Identify which cell holds the provided text, then report its [x, y] central coordinate. 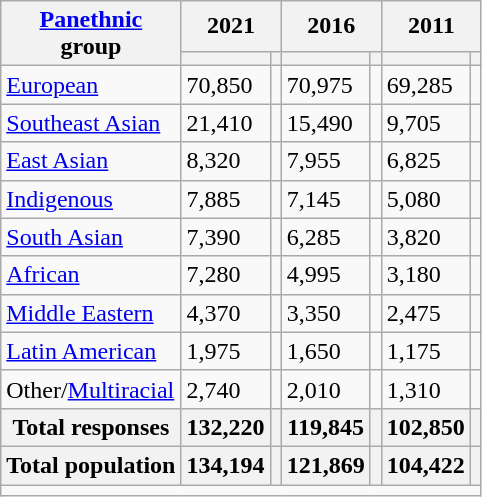
2021 [231, 26]
69,285 [426, 85]
70,850 [226, 85]
European [91, 85]
Panethnicgroup [91, 34]
15,490 [326, 123]
1,975 [226, 351]
Middle Eastern [91, 313]
9,705 [426, 123]
102,850 [426, 427]
7,145 [326, 199]
7,280 [226, 275]
Other/Multiracial [91, 389]
East Asian [91, 161]
1,175 [426, 351]
3,820 [426, 237]
104,422 [426, 465]
132,220 [226, 427]
21,410 [226, 123]
7,955 [326, 161]
1,650 [326, 351]
6,285 [326, 237]
2,475 [426, 313]
3,180 [426, 275]
70,975 [326, 85]
Latin American [91, 351]
2,740 [226, 389]
8,320 [226, 161]
2011 [431, 26]
2,010 [326, 389]
134,194 [226, 465]
2016 [331, 26]
Indigenous [91, 199]
Total responses [91, 427]
African [91, 275]
Total population [91, 465]
7,390 [226, 237]
South Asian [91, 237]
119,845 [326, 427]
7,885 [226, 199]
6,825 [426, 161]
5,080 [426, 199]
1,310 [426, 389]
Southeast Asian [91, 123]
4,995 [326, 275]
4,370 [226, 313]
3,350 [326, 313]
121,869 [326, 465]
